Extract the (X, Y) coordinate from the center of the cell holding the provided text.  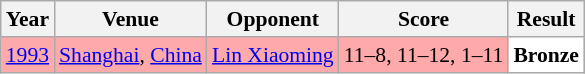
11–8, 11–12, 1–11 (424, 55)
Venue (130, 19)
1993 (28, 55)
Year (28, 19)
Lin Xiaoming (273, 55)
Result (546, 19)
Shanghai, China (130, 55)
Opponent (273, 19)
Bronze (546, 55)
Score (424, 19)
